Locate the cell with the specified text and output its [x, y] center coordinate. 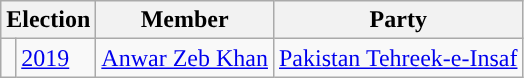
Party [398, 20]
Pakistan Tehreek-e-Insaf [398, 58]
Anwar Zeb Khan [185, 58]
Election [48, 20]
2019 [56, 58]
Member [185, 20]
